For the text-containing cell, return its midpoint in (X, Y) coordinate format. 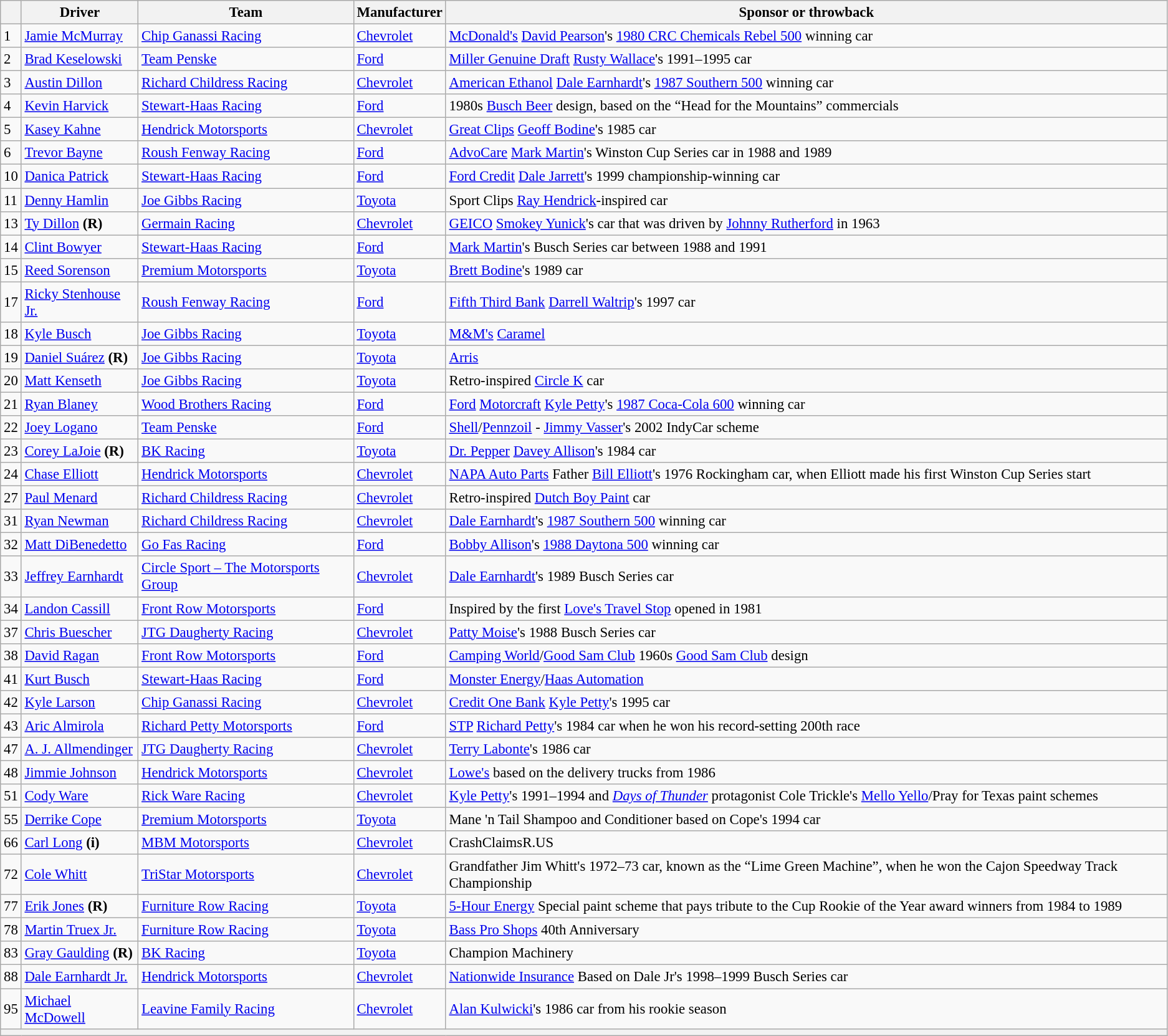
Daniel Suárez (R) (80, 357)
Monster Energy/Haas Automation (807, 679)
Cody Ware (80, 796)
51 (11, 796)
Corey LaJoie (R) (80, 451)
Aric Almirola (80, 726)
Sponsor or throwback (807, 12)
Arris (807, 357)
Dale Earnhardt's 1989 Busch Series car (807, 577)
23 (11, 451)
Ricky Stenhouse Jr. (80, 302)
Dr. Pepper Davey Allison's 1984 car (807, 451)
Landon Cassill (80, 608)
10 (11, 176)
Retro-inspired Dutch Boy Paint car (807, 498)
88 (11, 977)
M&M's Caramel (807, 334)
Michael McDowell (80, 1009)
21 (11, 404)
Ford Credit Dale Jarrett's 1999 championship-winning car (807, 176)
Terry Labonte's 1986 car (807, 749)
Trevor Bayne (80, 153)
77 (11, 906)
Kyle Busch (80, 334)
14 (11, 247)
Inspired by the first Love's Travel Stop opened in 1981 (807, 608)
Go Fas Racing (246, 545)
Derrike Cope (80, 820)
Kevin Harvick (80, 106)
Danica Patrick (80, 176)
Mark Martin's Busch Series car between 1988 and 1991 (807, 247)
Grandfather Jim Whitt's 1972–73 car, known as the “Lime Green Machine”, when he won the Cajon Speedway Track Championship (807, 875)
Jamie McMurray (80, 36)
20 (11, 381)
Carl Long (i) (80, 843)
Kyle Larson (80, 703)
Jeffrey Earnhardt (80, 577)
72 (11, 875)
24 (11, 474)
42 (11, 703)
MBM Motorsports (246, 843)
1 (11, 36)
95 (11, 1009)
Mane 'n Tail Shampoo and Conditioner based on Cope's 1994 car (807, 820)
34 (11, 608)
Gray Gaulding (R) (80, 953)
Wood Brothers Racing (246, 404)
NAPA Auto Parts Father Bill Elliott's 1976 Rockingham car, when Elliott made his first Winston Cup Series start (807, 474)
1980s Busch Beer design, based on the “Head for the Mountains” commercials (807, 106)
22 (11, 428)
Brad Keselowski (80, 59)
Great Clips Geoff Bodine's 1985 car (807, 130)
Kasey Kahne (80, 130)
Camping World/Good Sam Club 1960s Good Sam Club design (807, 655)
McDonald's David Pearson's 1980 CRC Chemicals Rebel 500 winning car (807, 36)
41 (11, 679)
Dale Earnhardt Jr. (80, 977)
47 (11, 749)
Shell/Pennzoil - Jimmy Vasser's 2002 IndyCar scheme (807, 428)
GEICO Smokey Yunick's car that was driven by Johnny Rutherford in 1963 (807, 223)
TriStar Motorsports (246, 875)
31 (11, 521)
27 (11, 498)
CrashClaimsR.US (807, 843)
43 (11, 726)
Fifth Third Bank Darrell Waltrip's 1997 car (807, 302)
Kurt Busch (80, 679)
3 (11, 83)
4 (11, 106)
Cole Whitt (80, 875)
Retro-inspired Circle K car (807, 381)
Alan Kulwicki's 1986 car from his rookie season (807, 1009)
Manufacturer (400, 12)
78 (11, 930)
Driver (80, 12)
13 (11, 223)
A. J. Allmendinger (80, 749)
Miller Genuine Draft Rusty Wallace's 1991–1995 car (807, 59)
Leavine Family Racing (246, 1009)
Nationwide Insurance Based on Dale Jr's 1998–1999 Busch Series car (807, 977)
Germain Racing (246, 223)
Patty Moise's 1988 Busch Series car (807, 632)
Bobby Allison's 1988 Daytona 500 winning car (807, 545)
Lowe's based on the delivery trucks from 1986 (807, 772)
Kyle Petty's 1991–1994 and Days of Thunder protagonist Cole Trickle's Mello Yello/Pray for Texas paint schemes (807, 796)
11 (11, 200)
Bass Pro Shops 40th Anniversary (807, 930)
Erik Jones (R) (80, 906)
83 (11, 953)
Austin Dillon (80, 83)
Circle Sport – The Motorsports Group (246, 577)
48 (11, 772)
6 (11, 153)
2 (11, 59)
Jimmie Johnson (80, 772)
Ty Dillon (R) (80, 223)
Chase Elliott (80, 474)
18 (11, 334)
Ford Motorcraft Kyle Petty's 1987 Coca-Cola 600 winning car (807, 404)
37 (11, 632)
Denny Hamlin (80, 200)
Dale Earnhardt's 1987 Southern 500 winning car (807, 521)
5-Hour Energy Special paint scheme that pays tribute to the Cup Rookie of the Year award winners from 1984 to 1989 (807, 906)
66 (11, 843)
Paul Menard (80, 498)
Champion Machinery (807, 953)
Matt DiBenedetto (80, 545)
Credit One Bank Kyle Petty's 1995 car (807, 703)
Joey Logano (80, 428)
55 (11, 820)
Chris Buescher (80, 632)
Richard Petty Motorsports (246, 726)
19 (11, 357)
Ryan Newman (80, 521)
5 (11, 130)
38 (11, 655)
AdvoCare Mark Martin's Winston Cup Series car in 1988 and 1989 (807, 153)
Brett Bodine's 1989 car (807, 270)
Ryan Blaney (80, 404)
Sport Clips Ray Hendrick-inspired car (807, 200)
15 (11, 270)
Reed Sorenson (80, 270)
Matt Kenseth (80, 381)
Martin Truex Jr. (80, 930)
17 (11, 302)
Clint Bowyer (80, 247)
Rick Ware Racing (246, 796)
Team (246, 12)
STP Richard Petty's 1984 car when he won his record-setting 200th race (807, 726)
32 (11, 545)
33 (11, 577)
American Ethanol Dale Earnhardt's 1987 Southern 500 winning car (807, 83)
David Ragan (80, 655)
